Pinpoint the cell where the given text exists, returning its [x, y] midpoint coordinate. 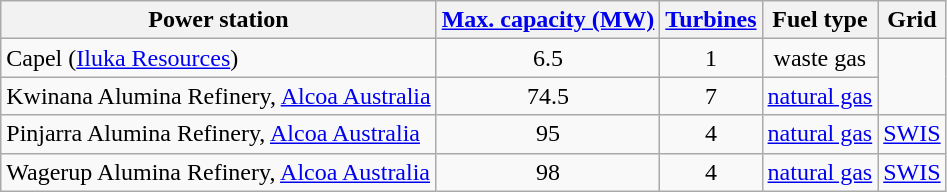
Capel (Iluka Resources) [218, 58]
6.5 [548, 58]
waste gas [820, 58]
Fuel type [820, 20]
95 [548, 134]
7 [711, 96]
98 [548, 172]
Grid [912, 20]
Pinjarra Alumina Refinery, Alcoa Australia [218, 134]
Kwinana Alumina Refinery, Alcoa Australia [218, 96]
Wagerup Alumina Refinery, Alcoa Australia [218, 172]
Turbines [711, 20]
1 [711, 58]
Max. capacity (MW) [548, 20]
74.5 [548, 96]
Power station [218, 20]
